From the cell containing the given text, extract its center point as (X, Y) coordinate. 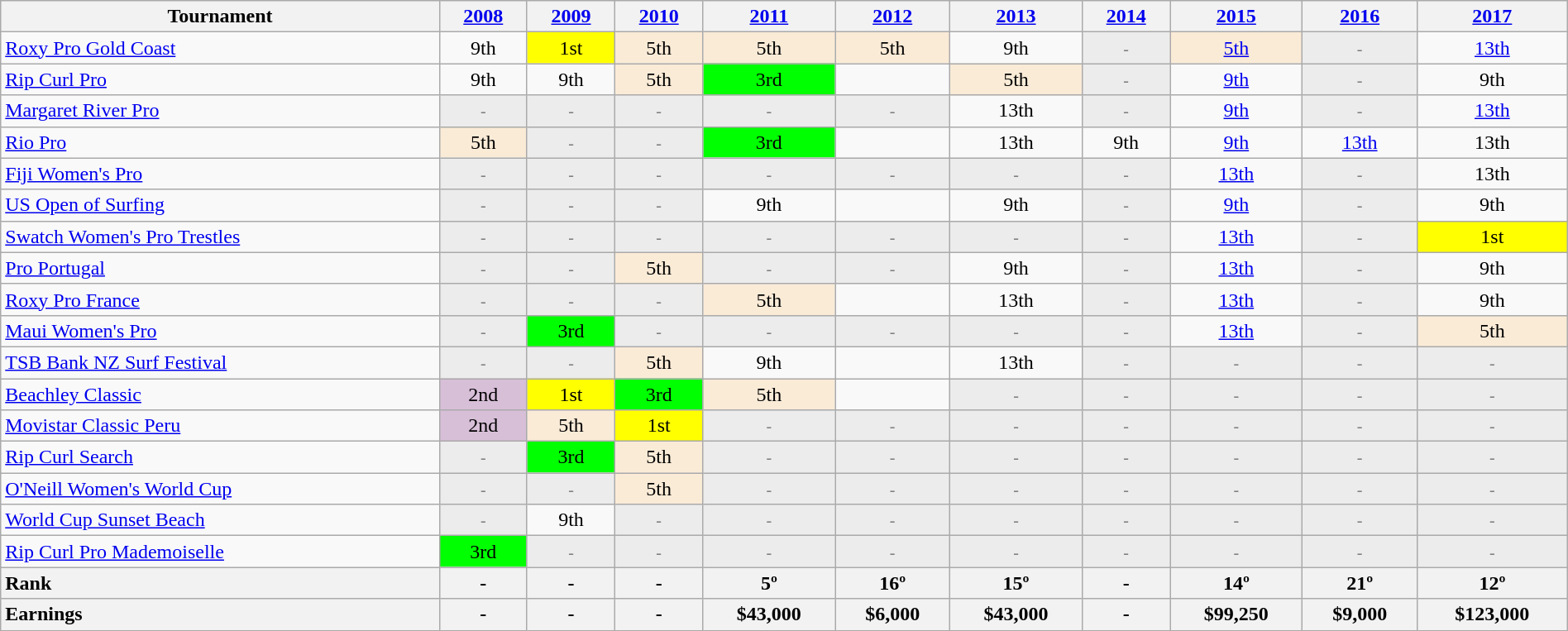
Swatch Women's Pro Trestles (220, 237)
$6,000 (893, 614)
2008 (483, 17)
15º (1016, 583)
5º (769, 583)
US Open of Surfing (220, 205)
Roxy Pro France (220, 299)
16º (893, 583)
Pro Portugal (220, 268)
Rio Pro (220, 142)
2016 (1360, 17)
Maui Women's Pro (220, 331)
Movistar Classic Peru (220, 426)
Earnings (220, 614)
$123,000 (1492, 614)
2015 (1236, 17)
$9,000 (1360, 614)
Rip Curl Search (220, 457)
2013 (1016, 17)
Margaret River Pro (220, 111)
2010 (659, 17)
2014 (1126, 17)
14º (1236, 583)
World Cup Sunset Beach (220, 520)
Beachley Classic (220, 394)
12º (1492, 583)
2009 (571, 17)
Tournament (220, 17)
2012 (893, 17)
Roxy Pro Gold Coast (220, 48)
TSB Bank NZ Surf Festival (220, 362)
21º (1360, 583)
O'Neill Women's World Cup (220, 489)
Rip Curl Pro Mademoiselle (220, 552)
2017 (1492, 17)
Rip Curl Pro (220, 79)
$99,250 (1236, 614)
2011 (769, 17)
Fiji Women's Pro (220, 174)
Rank (220, 583)
